Output the [X, Y] coordinate of the center of the cell containing the given text.  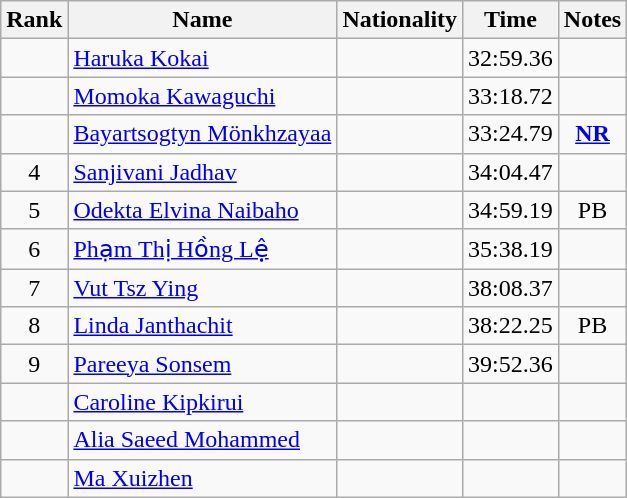
Linda Janthachit [202, 326]
Sanjivani Jadhav [202, 172]
Alia Saeed Mohammed [202, 440]
NR [592, 134]
Name [202, 20]
34:59.19 [511, 210]
33:18.72 [511, 96]
Phạm Thị Hồng Lệ [202, 249]
6 [34, 249]
32:59.36 [511, 58]
Time [511, 20]
33:24.79 [511, 134]
Pareeya Sonsem [202, 364]
Vut Tsz Ying [202, 288]
38:08.37 [511, 288]
9 [34, 364]
34:04.47 [511, 172]
38:22.25 [511, 326]
35:38.19 [511, 249]
7 [34, 288]
Nationality [400, 20]
39:52.36 [511, 364]
Rank [34, 20]
Haruka Kokai [202, 58]
Bayartsogtyn Mönkhzayaa [202, 134]
8 [34, 326]
5 [34, 210]
Momoka Kawaguchi [202, 96]
Notes [592, 20]
Ma Xuizhen [202, 478]
Caroline Kipkirui [202, 402]
4 [34, 172]
Odekta Elvina Naibaho [202, 210]
